Find where the given text appears and provide that cell's center as [x, y] coordinate. 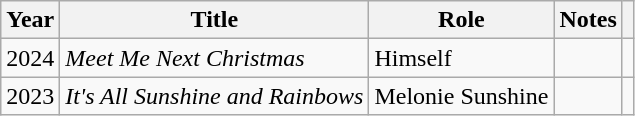
Melonie Sunshine [462, 96]
2023 [30, 96]
Year [30, 20]
Role [462, 20]
Himself [462, 58]
2024 [30, 58]
Notes [588, 20]
It's All Sunshine and Rainbows [214, 96]
Title [214, 20]
Meet Me Next Christmas [214, 58]
